Scan for the cell matching the given text and deliver its [X, Y] coordinate at center. 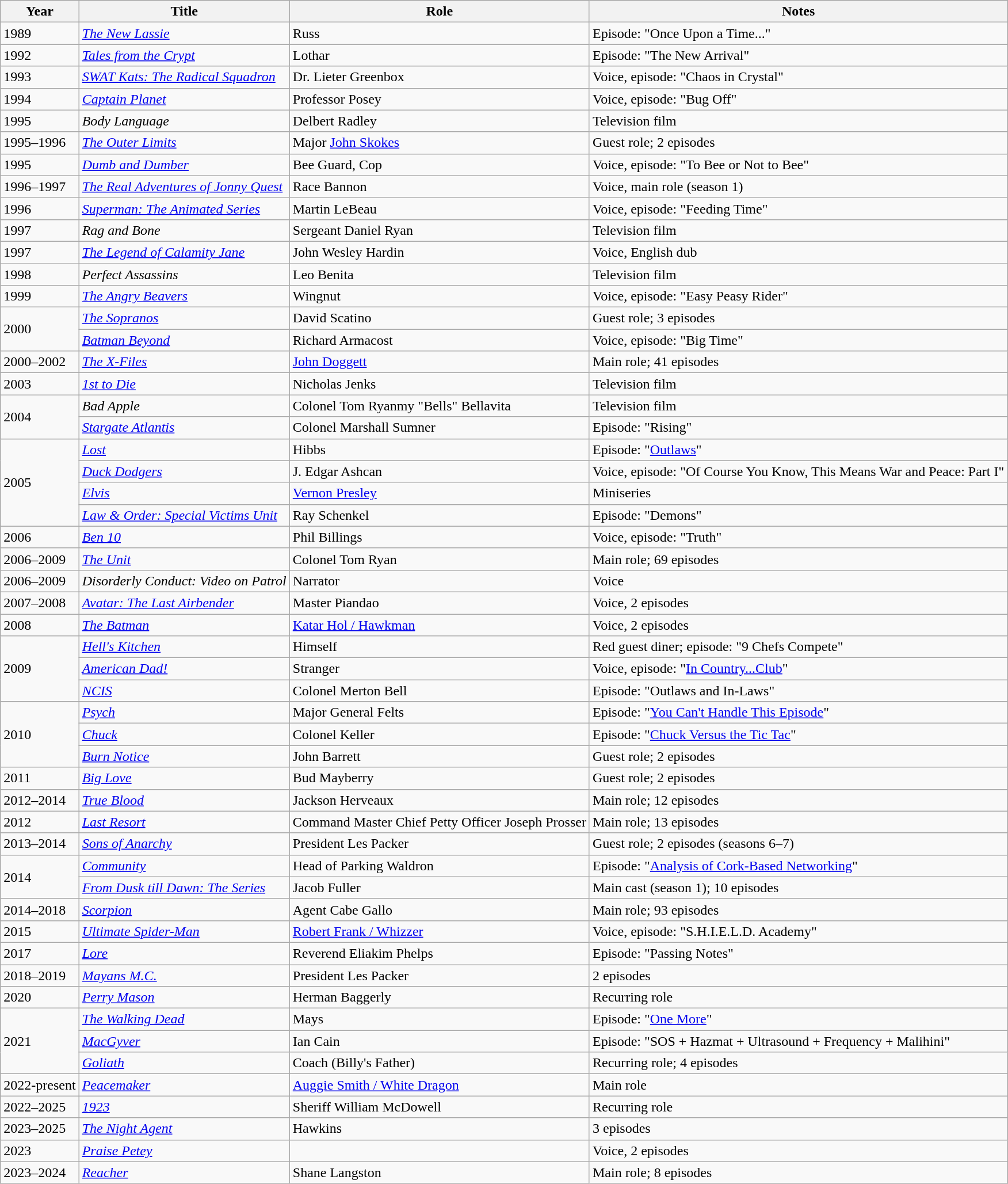
Agent Cabe Gallo [440, 909]
1996 [40, 208]
1999 [40, 296]
2020 [40, 998]
Episode: "The New Arrival" [798, 55]
Episode: "Once Upon a Time..." [798, 33]
Episode: "SOS + Hazmat + Ultrasound + Frequency + Malihini" [798, 1041]
2017 [40, 953]
Katar Hol / Hawkman [440, 625]
Voice, episode: "Of Course You Know, This Means War and Peace: Part I" [798, 471]
Shane Langston [440, 1172]
Scorpion [184, 909]
Superman: The Animated Series [184, 208]
Bad Apple [184, 406]
2023 [40, 1151]
Nicholas Jenks [440, 384]
Episode: "Chuck Versus the Tic Tac" [798, 734]
2013–2014 [40, 844]
American Dad! [184, 669]
Richard Armacost [440, 340]
2015 [40, 931]
Voice, episode: "Easy Peasy Rider" [798, 296]
John Barrett [440, 756]
Stargate Atlantis [184, 428]
2008 [40, 625]
Main role; 41 episodes [798, 362]
Ultimate Spider-Man [184, 931]
Colonel Tom Ryanmy "Bells" Bellavita [440, 406]
Episode: "Passing Notes" [798, 953]
MacGyver [184, 1041]
2006 [40, 537]
Coach (Billy's Father) [440, 1063]
Voice, episode: "In Country...Club" [798, 669]
Chuck [184, 734]
2018–2019 [40, 976]
The Walking Dead [184, 1019]
Leo Benita [440, 275]
1993 [40, 77]
Praise Petey [184, 1151]
True Blood [184, 800]
Bee Guard, Cop [440, 165]
Avatar: The Last Airbender [184, 603]
Perry Mason [184, 998]
David Scatino [440, 318]
Last Resort [184, 822]
Year [40, 12]
NCIS [184, 691]
Major General Felts [440, 713]
Voice, episode: "S.H.I.E.L.D. Academy" [798, 931]
2014 [40, 877]
2000–2002 [40, 362]
2007–2008 [40, 603]
Phil Billings [440, 537]
2012 [40, 822]
1996–1997 [40, 186]
Title [184, 12]
Mayans M.C. [184, 976]
Disorderly Conduct: Video on Patrol [184, 581]
Colonel Tom Ryan [440, 559]
The Batman [184, 625]
SWAT Kats: The Radical Squadron [184, 77]
Ray Schenkel [440, 515]
Dumb and Dumber [184, 165]
Recurring role; 4 episodes [798, 1063]
Ben 10 [184, 537]
The X-Files [184, 362]
Body Language [184, 121]
Sergeant Daniel Ryan [440, 230]
1st to Die [184, 384]
Tales from the Crypt [184, 55]
Miniseries [798, 493]
Major John Skokes [440, 143]
Main role; 69 episodes [798, 559]
Colonel Marshall Sumner [440, 428]
Voice, episode: "To Bee or Not to Bee" [798, 165]
Command Master Chief Petty Officer Joseph Prosser [440, 822]
Hibbs [440, 450]
The Outer Limits [184, 143]
John Doggett [440, 362]
2023–2025 [40, 1129]
Reverend Eliakim Phelps [440, 953]
Voice, episode: "Big Time" [798, 340]
Vernon Presley [440, 493]
3 episodes [798, 1129]
Jackson Herveaux [440, 800]
The Angry Beavers [184, 296]
Sons of Anarchy [184, 844]
Voice, episode: "Feeding Time" [798, 208]
Auggie Smith / White Dragon [440, 1085]
Martin LeBeau [440, 208]
Voice, English dub [798, 252]
Main role; 12 episodes [798, 800]
Goliath [184, 1063]
Hawkins [440, 1129]
Colonel Keller [440, 734]
Law & Order: Special Victims Unit [184, 515]
Lost [184, 450]
Robert Frank / Whizzer [440, 931]
1992 [40, 55]
1994 [40, 99]
Lothar [440, 55]
Stranger [440, 669]
The Night Agent [184, 1129]
2021 [40, 1041]
Reacher [184, 1172]
Herman Baggerly [440, 998]
Race Bannon [440, 186]
2005 [40, 482]
2000 [40, 329]
The Unit [184, 559]
Ian Cain [440, 1041]
Himself [440, 647]
2023–2024 [40, 1172]
2003 [40, 384]
Episode: "Rising" [798, 428]
Perfect Assassins [184, 275]
Guest role; 3 episodes [798, 318]
Dr. Lieter Greenbox [440, 77]
2014–2018 [40, 909]
2 episodes [798, 976]
Main role [798, 1085]
Episode: "Analysis of Cork-Based Networking" [798, 866]
Sheriff William McDowell [440, 1107]
Voice, main role (season 1) [798, 186]
John Wesley Hardin [440, 252]
J. Edgar Ashcan [440, 471]
Episode: "You Can't Handle This Episode" [798, 713]
2022–2025 [40, 1107]
Lore [184, 953]
Professor Posey [440, 99]
Voice [798, 581]
Episode: "Outlaws and In-Laws" [798, 691]
2010 [40, 734]
2012–2014 [40, 800]
Main role; 13 episodes [798, 822]
2009 [40, 669]
Burn Notice [184, 756]
Jacob Fuller [440, 888]
Batman Beyond [184, 340]
Narrator [440, 581]
Episode: "Demons" [798, 515]
2022-present [40, 1085]
Peacemaker [184, 1085]
Role [440, 12]
The Legend of Calamity Jane [184, 252]
Voice, episode: "Truth" [798, 537]
1998 [40, 275]
Voice, episode: "Bug Off" [798, 99]
Wingnut [440, 296]
Delbert Radley [440, 121]
The New Lassie [184, 33]
Episode: "Outlaws" [798, 450]
2011 [40, 778]
1995–1996 [40, 143]
Rag and Bone [184, 230]
Red guest diner; episode: "9 Chefs Compete" [798, 647]
Mays [440, 1019]
Notes [798, 12]
Community [184, 866]
Master Piandao [440, 603]
Main role; 8 episodes [798, 1172]
1989 [40, 33]
The Real Adventures of Jonny Quest [184, 186]
Big Love [184, 778]
Captain Planet [184, 99]
The Sopranos [184, 318]
Elvis [184, 493]
Colonel Merton Bell [440, 691]
Main cast (season 1); 10 episodes [798, 888]
Guest role; 2 episodes (seasons 6–7) [798, 844]
Psych [184, 713]
Head of Parking Waldron [440, 866]
From Dusk till Dawn: The Series [184, 888]
Episode: "One More" [798, 1019]
Voice, episode: "Chaos in Crystal" [798, 77]
Russ [440, 33]
1923 [184, 1107]
Hell's Kitchen [184, 647]
Duck Dodgers [184, 471]
Main role; 93 episodes [798, 909]
2004 [40, 417]
Bud Mayberry [440, 778]
